Scan for the cell matching the given text and deliver its [x, y] coordinate at center. 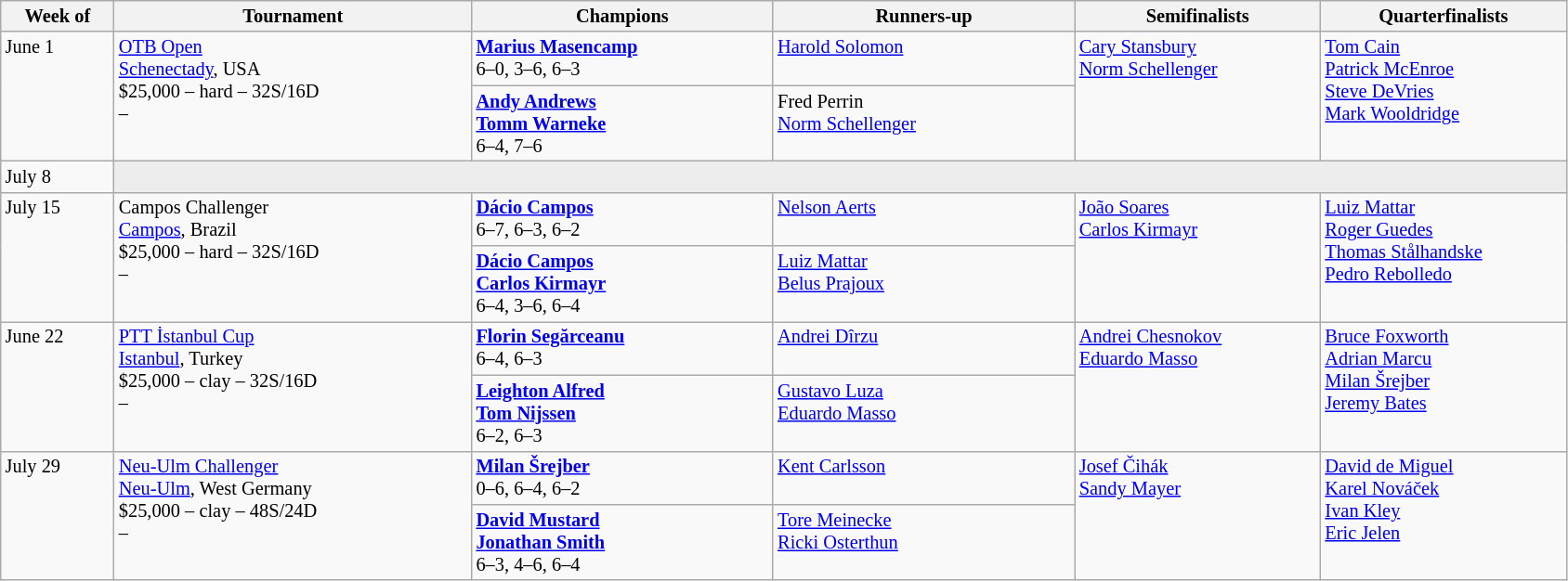
Marius Masencamp 6–0, 3–6, 6–3 [622, 58]
Luiz Mattar Belus Prajoux [923, 284]
David de Miguel Karel Nováček Ivan Kley Eric Jelen [1444, 516]
Kent Carlsson [923, 478]
Milan Šrejber 0–6, 6–4, 6–2 [622, 478]
June 1 [58, 97]
Andy Andrews Tomm Warneke6–4, 7–6 [622, 123]
Andrei Chesnokov Eduardo Masso [1198, 386]
Tom Cain Patrick McEnroe Steve DeVries Mark Wooldridge [1444, 97]
July 8 [58, 176]
June 22 [58, 386]
Campos Challenger Campos, Brazil$25,000 – hard – 32S/16D – [294, 256]
Luiz Mattar Roger Guedes Thomas Stålhandske Pedro Rebolledo [1444, 256]
Gustavo Luza Eduardo Masso [923, 413]
Week of [58, 16]
Dácio Campos Carlos Kirmayr6–4, 3–6, 6–4 [622, 284]
Tournament [294, 16]
Dácio Campos 6–7, 6–3, 6–2 [622, 219]
Cary Stansbury Norm Schellenger [1198, 97]
Harold Solomon [923, 58]
July 15 [58, 256]
Bruce Foxworth Adrian Marcu Milan Šrejber Jeremy Bates [1444, 386]
Nelson Aerts [923, 219]
Runners-up [923, 16]
Leighton Alfred Tom Nijssen6–2, 6–3 [622, 413]
Semifinalists [1198, 16]
João Soares Carlos Kirmayr [1198, 256]
July 29 [58, 516]
Tore Meinecke Ricki Osterthun [923, 542]
Fred Perrin Norm Schellenger [923, 123]
Josef Čihák Sandy Mayer [1198, 516]
Florin Segărceanu 6–4, 6–3 [622, 348]
Neu-Ulm Challenger Neu-Ulm, West Germany$25,000 – clay – 48S/24D – [294, 516]
PTT İstanbul Cup Istanbul, Turkey$25,000 – clay – 32S/16D – [294, 386]
David Mustard Jonathan Smith6–3, 4–6, 6–4 [622, 542]
Champions [622, 16]
Quarterfinalists [1444, 16]
OTB Open Schenectady, USA$25,000 – hard – 32S/16D – [294, 97]
Andrei Dîrzu [923, 348]
